Provide the [x, y] coordinate of the cell's center where the given text is located.  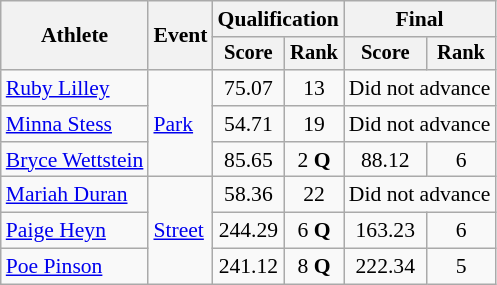
22 [314, 195]
241.12 [249, 267]
Qualification [278, 19]
163.23 [386, 231]
5 [462, 267]
58.36 [249, 195]
75.07 [249, 88]
Minna Stess [75, 124]
Event [180, 36]
244.29 [249, 231]
Bryce Wettstein [75, 160]
Ruby Lilley [75, 88]
Paige Heyn [75, 231]
54.71 [249, 124]
Park [180, 124]
85.65 [249, 160]
Mariah Duran [75, 195]
222.34 [386, 267]
6 Q [314, 231]
Poe Pinson [75, 267]
13 [314, 88]
19 [314, 124]
Street [180, 230]
8 Q [314, 267]
Athlete [75, 36]
2 Q [314, 160]
Final [420, 19]
88.12 [386, 160]
